Search for the cell housing the specified text and yield its [x, y] center coordinate. 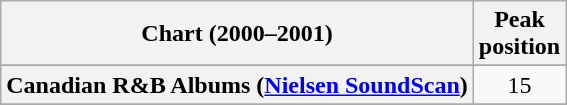
Canadian R&B Albums (Nielsen SoundScan) [238, 85]
Chart (2000–2001) [238, 34]
15 [519, 85]
Peakposition [519, 34]
